Determine the [X, Y] coordinate at the center of the cell enclosing the given text.  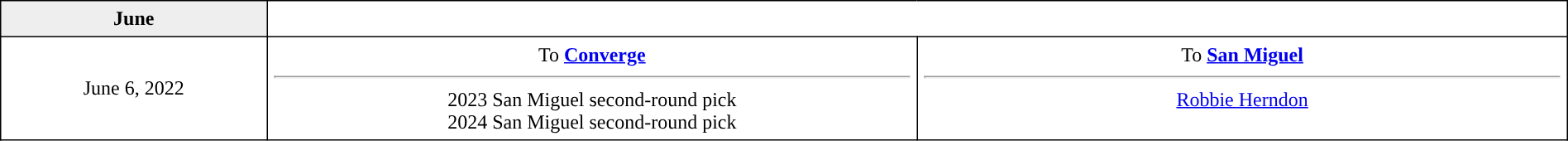
June 6, 2022 [134, 88]
To San MiguelRobbie Herndon [1242, 88]
To Converge2023 San Miguel second-round pick2024 San Miguel second-round pick [592, 88]
June [134, 19]
